Pinpoint the cell where the given text exists, returning its [X, Y] midpoint coordinate. 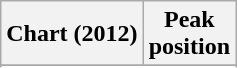
Chart (2012) [72, 34]
Peakposition [189, 34]
